Scan for the cell matching the given text and deliver its [x, y] coordinate at center. 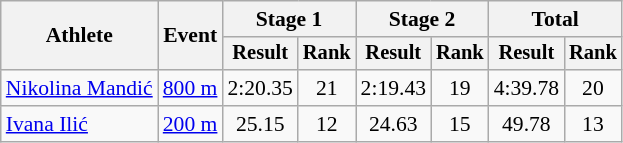
4:39.78 [526, 88]
2:20.35 [260, 88]
24.63 [394, 124]
Event [190, 36]
Total [556, 19]
13 [593, 124]
25.15 [260, 124]
Nikolina Mandić [80, 88]
49.78 [526, 124]
Athlete [80, 36]
Stage 2 [422, 19]
200 m [190, 124]
Stage 1 [288, 19]
Ivana Ilić [80, 124]
800 m [190, 88]
20 [593, 88]
2:19.43 [394, 88]
15 [460, 124]
12 [327, 124]
21 [327, 88]
19 [460, 88]
